For the text-containing cell, return its midpoint in [x, y] coordinate format. 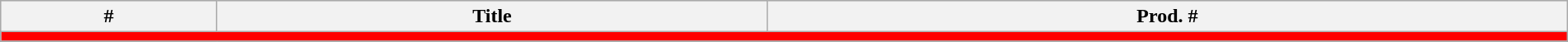
Title [491, 16]
Prod. # [1167, 16]
# [109, 16]
